Scan for the cell matching the given text and deliver its (x, y) coordinate at center. 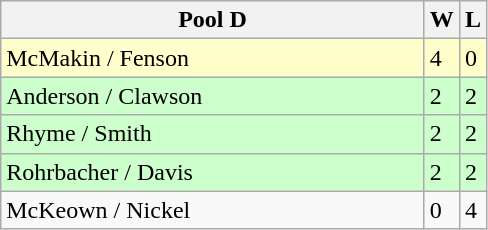
Rhyme / Smith (213, 134)
Pool D (213, 20)
Rohrbacher / Davis (213, 172)
Anderson / Clawson (213, 96)
McKeown / Nickel (213, 210)
L (472, 20)
W (442, 20)
McMakin / Fenson (213, 58)
